Output the (x, y) coordinate of the center of the cell containing the given text.  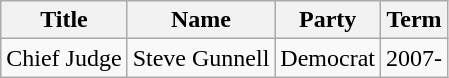
Title (64, 20)
Term (414, 20)
Name (201, 20)
2007- (414, 58)
Party (328, 20)
Steve Gunnell (201, 58)
Chief Judge (64, 58)
Democrat (328, 58)
